Locate the cell with the specified text and output its (x, y) center coordinate. 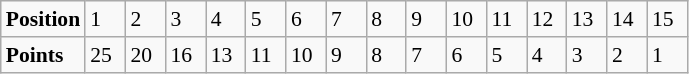
20 (145, 55)
14 (627, 19)
15 (667, 19)
25 (105, 55)
Position (43, 19)
Points (43, 55)
12 (547, 19)
16 (185, 55)
